For the text-containing cell, return its midpoint in (X, Y) coordinate format. 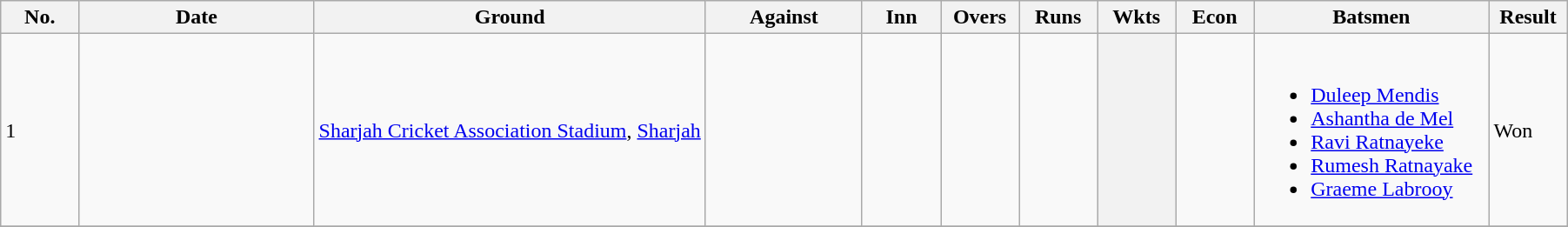
Overs (980, 17)
Result (1528, 17)
Won (1528, 130)
Wkts (1137, 17)
Ground (510, 17)
Duleep MendisAshantha de MelRavi RatnayekeRumesh RatnayakeGraeme Labrooy (1371, 130)
Inn (901, 17)
Against (784, 17)
1 (40, 130)
Runs (1058, 17)
Batsmen (1371, 17)
Sharjah Cricket Association Stadium, Sharjah (510, 130)
Econ (1215, 17)
No. (40, 17)
Date (197, 17)
